Detect which cell encompasses the target text, then output its [x, y] center coordinate. 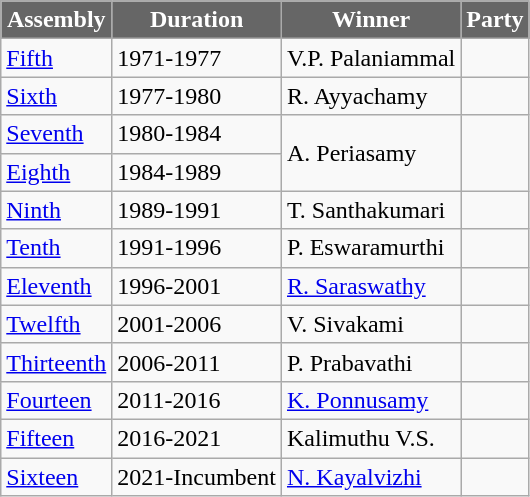
Seventh [56, 134]
1996-2001 [197, 286]
2001-2006 [197, 324]
Winner [370, 20]
T. Santhakumari [370, 210]
Fifth [56, 58]
Assembly [56, 20]
1980-1984 [197, 134]
1984-1989 [197, 172]
1977-1980 [197, 96]
Sixth [56, 96]
P. Prabavathi [370, 362]
Kalimuthu V.S. [370, 438]
2011-2016 [197, 400]
R. Saraswathy [370, 286]
R. Ayyachamy [370, 96]
Eighth [56, 172]
Sixteen [56, 477]
Party [495, 20]
Fourteen [56, 400]
Duration [197, 20]
V.P. Palaniammal [370, 58]
Twelfth [56, 324]
2006-2011 [197, 362]
N. Kayalvizhi [370, 477]
A. Periasamy [370, 153]
Eleventh [56, 286]
1971-1977 [197, 58]
V. Sivakami [370, 324]
Ninth [56, 210]
K. Ponnusamy [370, 400]
2021-Incumbent [197, 477]
2016-2021 [197, 438]
Fifteen [56, 438]
1991-1996 [197, 248]
Tenth [56, 248]
Thirteenth [56, 362]
P. Eswaramurthi [370, 248]
1989-1991 [197, 210]
